Identify which cell holds the provided text, then report its (x, y) central coordinate. 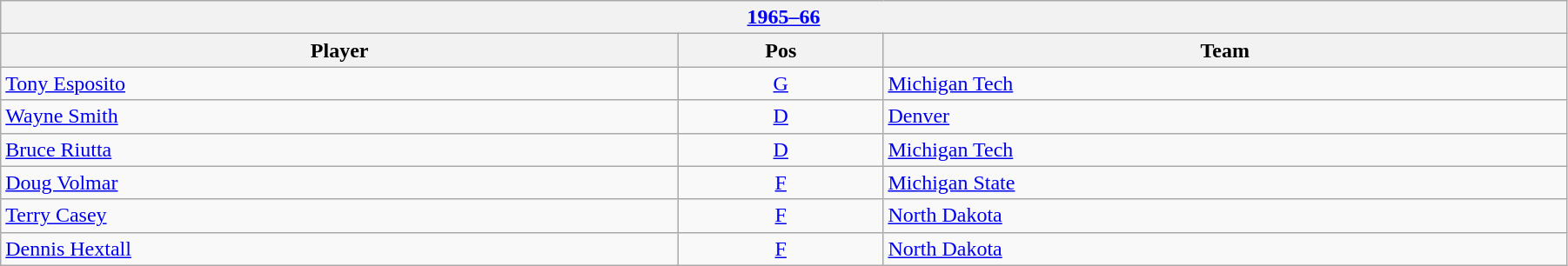
Player (339, 50)
1965–66 (784, 17)
Wayne Smith (339, 116)
Michigan State (1225, 183)
G (781, 83)
Terry Casey (339, 216)
Team (1225, 50)
Bruce Riutta (339, 150)
Denver (1225, 116)
Doug Volmar (339, 183)
Pos (781, 50)
Tony Esposito (339, 83)
Dennis Hextall (339, 249)
